Identify which cell holds the provided text, then report its (x, y) central coordinate. 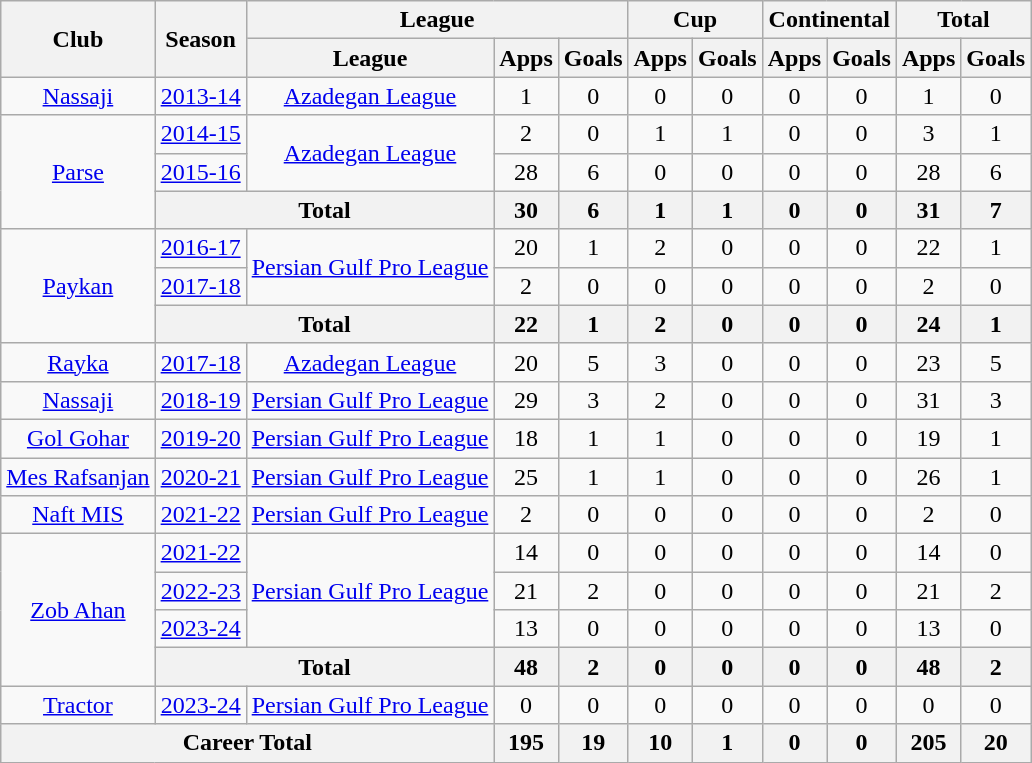
2015-16 (200, 172)
Tractor (78, 705)
Naft MIS (78, 515)
18 (526, 438)
2022-23 (200, 591)
10 (660, 743)
2014-15 (200, 134)
2018-19 (200, 400)
Cup (695, 20)
Continental (829, 20)
Paykan (78, 286)
30 (526, 210)
Club (78, 39)
Gol Gohar (78, 438)
23 (928, 362)
Parse (78, 172)
2020-21 (200, 477)
2019-20 (200, 438)
Rayka (78, 362)
Season (200, 39)
7 (996, 210)
25 (526, 477)
2016-17 (200, 248)
24 (928, 324)
Zob Ahan (78, 610)
Mes Rafsanjan (78, 477)
Career Total (248, 743)
29 (526, 400)
2013-14 (200, 96)
205 (928, 743)
195 (526, 743)
26 (928, 477)
